Scan for the cell matching the given text and deliver its [x, y] coordinate at center. 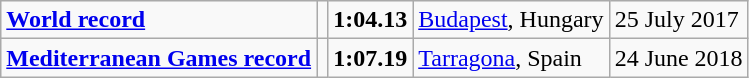
Mediterranean Games record [159, 58]
24 June 2018 [678, 58]
1:04.13 [370, 20]
World record [159, 20]
Budapest, Hungary [511, 20]
1:07.19 [370, 58]
Tarragona, Spain [511, 58]
25 July 2017 [678, 20]
